For the text-containing cell, return its midpoint in [x, y] coordinate format. 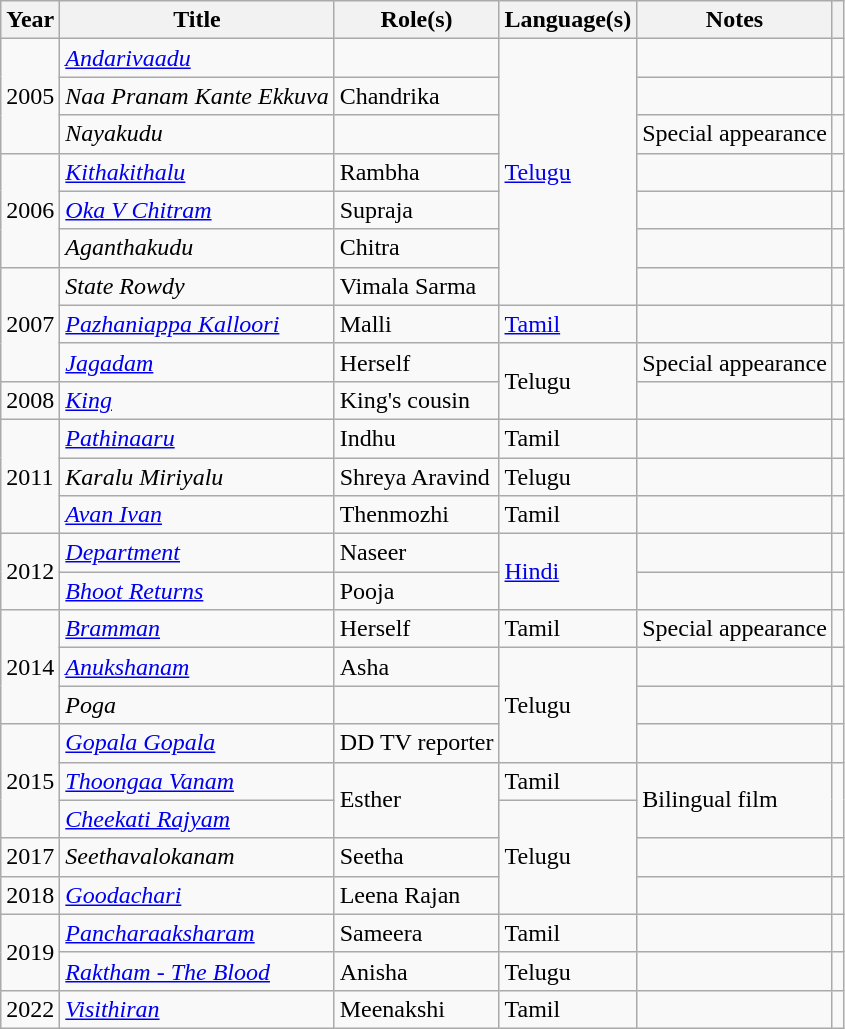
Hindi [568, 572]
Pathinaaru [197, 438]
2007 [30, 324]
Bhoot Returns [197, 591]
Pancharaaksharam [197, 933]
2014 [30, 667]
Malli [416, 324]
Visithiran [197, 1009]
King [197, 400]
Bramman [197, 629]
Role(s) [416, 20]
2019 [30, 952]
2011 [30, 476]
Indhu [416, 438]
Language(s) [568, 20]
Goodachari [197, 895]
Nayakudu [197, 134]
Department [197, 553]
Poga [197, 705]
Jagadam [197, 362]
Chitra [416, 248]
Title [197, 20]
2005 [30, 96]
Bilingual film [735, 800]
King's cousin [416, 400]
Gopala Gopala [197, 743]
Esther [416, 800]
Seethavalokanam [197, 857]
Pazhaniappa Kalloori [197, 324]
Rambha [416, 172]
Andarivaadu [197, 58]
Chandrika [416, 96]
State Rowdy [197, 286]
2008 [30, 400]
2022 [30, 1009]
Year [30, 20]
Notes [735, 20]
Avan Ivan [197, 515]
Vimala Sarma [416, 286]
Karalu Miriyalu [197, 477]
Meenakshi [416, 1009]
Thoongaa Vanam [197, 781]
Shreya Aravind [416, 477]
Seetha [416, 857]
Anukshanam [197, 667]
DD TV reporter [416, 743]
Raktham - The Blood [197, 971]
Kithakithalu [197, 172]
2017 [30, 857]
2018 [30, 895]
Asha [416, 667]
Leena Rajan [416, 895]
Pooja [416, 591]
Thenmozhi [416, 515]
Oka V Chitram [197, 210]
Aganthakudu [197, 248]
Sameera [416, 933]
2006 [30, 210]
Cheekati Rajyam [197, 819]
Naa Pranam Kante Ekkuva [197, 96]
2015 [30, 781]
Naseer [416, 553]
Anisha [416, 971]
Supraja [416, 210]
2012 [30, 572]
